Output the [X, Y] coordinate of the center of the cell containing the given text.  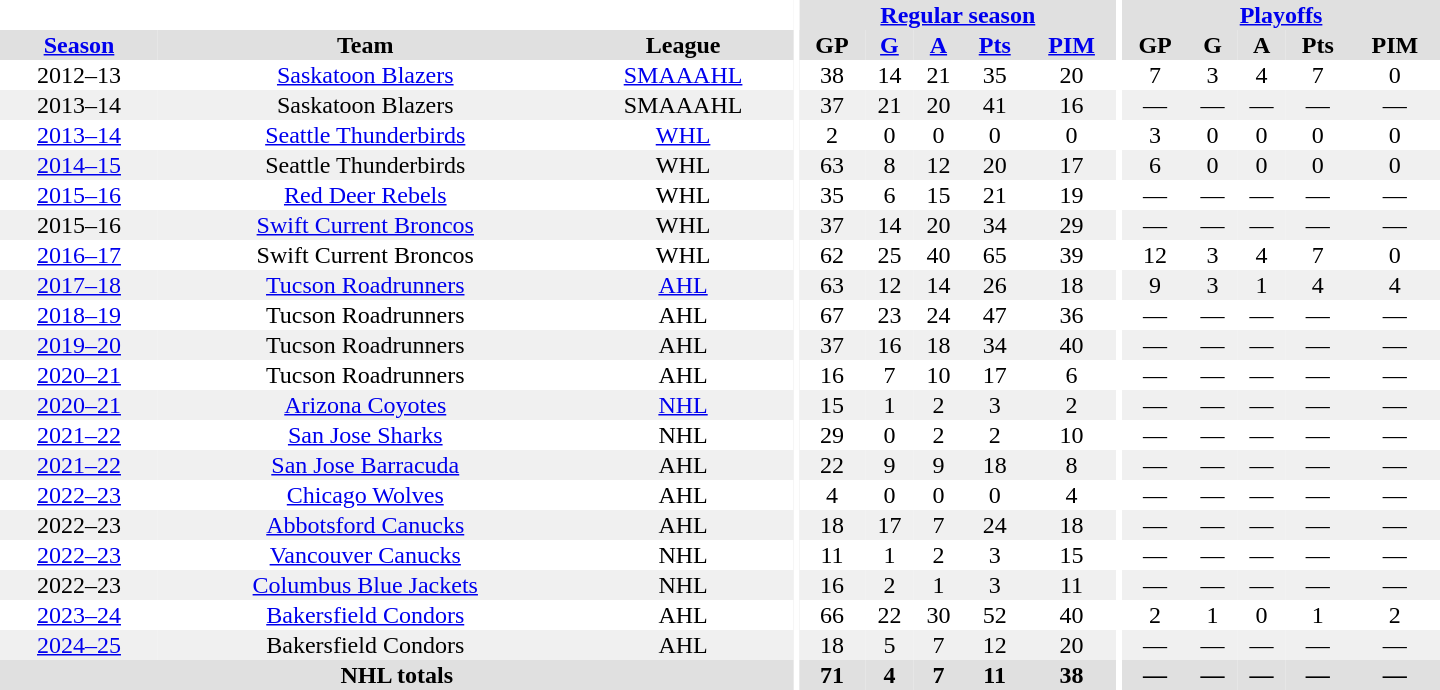
Team [366, 45]
Abbotsford Canucks [366, 525]
2018–19 [79, 315]
Season [79, 45]
2017–18 [79, 285]
25 [890, 255]
Columbus Blue Jackets [366, 585]
26 [995, 285]
Chicago Wolves [366, 495]
NHL totals [397, 675]
41 [995, 105]
47 [995, 315]
36 [1071, 315]
San Jose Sharks [366, 435]
62 [832, 255]
66 [832, 615]
Arizona Coyotes [366, 405]
71 [832, 675]
Red Deer Rebels [366, 195]
League [684, 45]
5 [890, 645]
39 [1071, 255]
Vancouver Canucks [366, 555]
2019–20 [79, 345]
52 [995, 615]
2024–25 [79, 645]
2023–24 [79, 615]
30 [938, 615]
65 [995, 255]
2012–13 [79, 75]
Regular season [958, 15]
2016–17 [79, 255]
San Jose Barracuda [366, 465]
23 [890, 315]
Playoffs [1281, 15]
2014–15 [79, 165]
19 [1071, 195]
67 [832, 315]
